Extract the (x, y) coordinate from the center of the cell holding the provided text.  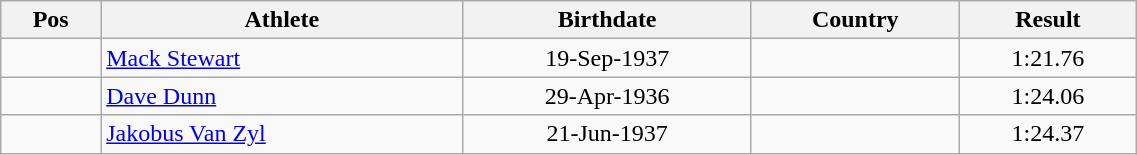
Birthdate (608, 20)
29-Apr-1936 (608, 96)
Result (1048, 20)
Dave Dunn (282, 96)
1:21.76 (1048, 58)
1:24.06 (1048, 96)
19-Sep-1937 (608, 58)
21-Jun-1937 (608, 134)
Jakobus Van Zyl (282, 134)
Country (855, 20)
Mack Stewart (282, 58)
Pos (51, 20)
Athlete (282, 20)
1:24.37 (1048, 134)
